For the text-containing cell, return its midpoint in [X, Y] coordinate format. 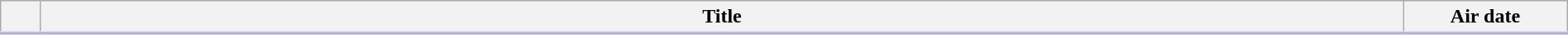
Air date [1485, 17]
Title [721, 17]
